Locate the cell with the specified text and output its [X, Y] center coordinate. 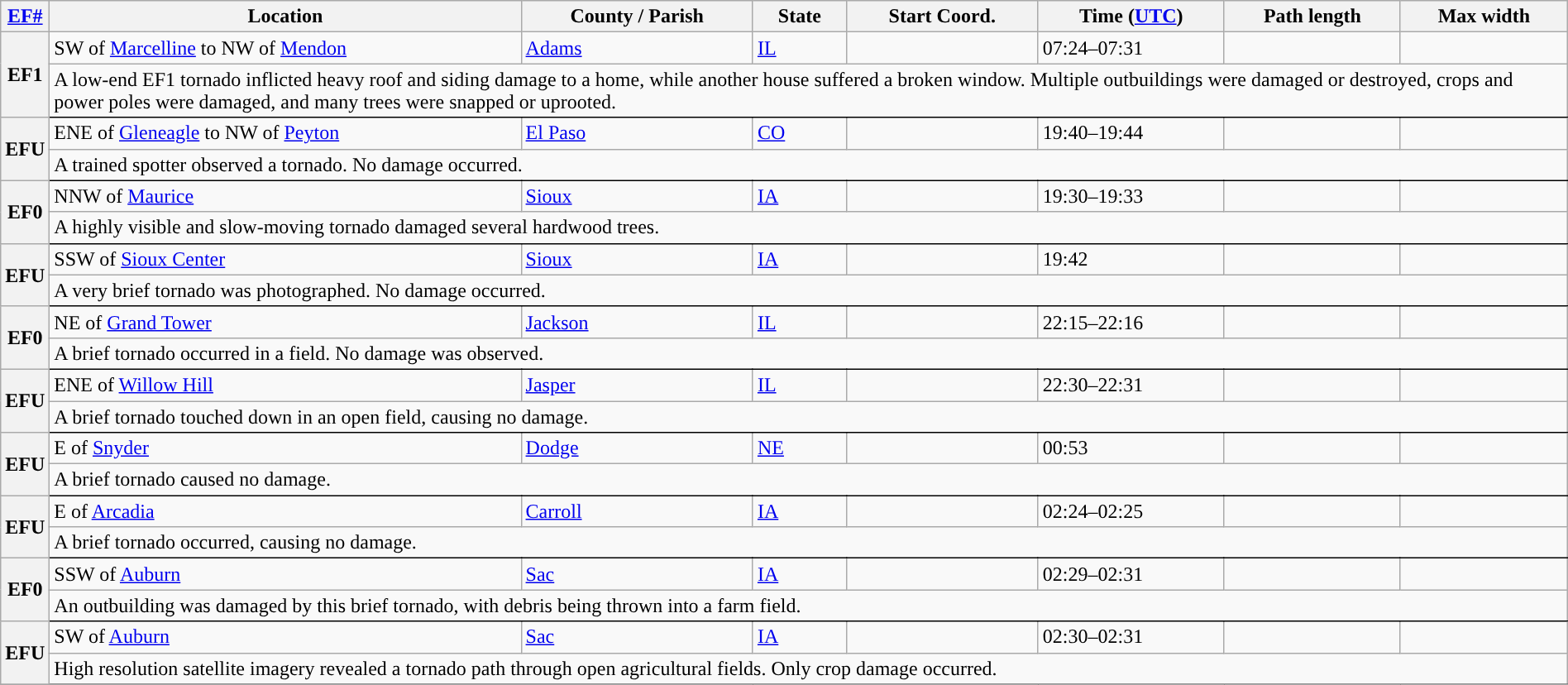
00:53 [1131, 448]
02:24–02:25 [1131, 511]
NE of Grand Tower [285, 322]
Adams [637, 48]
19:42 [1131, 259]
EF# [25, 17]
22:30–22:31 [1131, 385]
A brief tornado occurred, causing no damage. [809, 543]
22:15–22:16 [1131, 322]
Jackson [637, 322]
A highly visible and slow-moving tornado damaged several hardwood trees. [809, 228]
Jasper [637, 385]
Start Coord. [942, 17]
State [799, 17]
An outbuilding was damaged by this brief tornado, with debris being thrown into a farm field. [809, 606]
Dodge [637, 448]
Location [285, 17]
A trained spotter observed a tornado. No damage occurred. [809, 165]
19:40–19:44 [1131, 133]
02:29–02:31 [1131, 574]
High resolution satellite imagery revealed a tornado path through open agricultural fields. Only crop damage occurred. [809, 668]
ENE of Gleneagle to NW of Peyton [285, 133]
A very brief tornado was photographed. No damage occurred. [809, 290]
A brief tornado occurred in a field. No damage was observed. [809, 353]
Path length [1312, 17]
07:24–07:31 [1131, 48]
SW of Auburn [285, 637]
County / Parish [637, 17]
Time (UTC) [1131, 17]
NNW of Maurice [285, 196]
El Paso [637, 133]
SW of Marcelline to NW of Mendon [285, 48]
CO [799, 133]
SSW of Auburn [285, 574]
NE [799, 448]
SSW of Sioux Center [285, 259]
A brief tornado touched down in an open field, causing no damage. [809, 416]
19:30–19:33 [1131, 196]
Carroll [637, 511]
Max width [1484, 17]
E of Snyder [285, 448]
A brief tornado caused no damage. [809, 480]
02:30–02:31 [1131, 637]
ENE of Willow Hill [285, 385]
E of Arcadia [285, 511]
EF1 [25, 74]
